Identify which cell holds the provided text, then report its (X, Y) central coordinate. 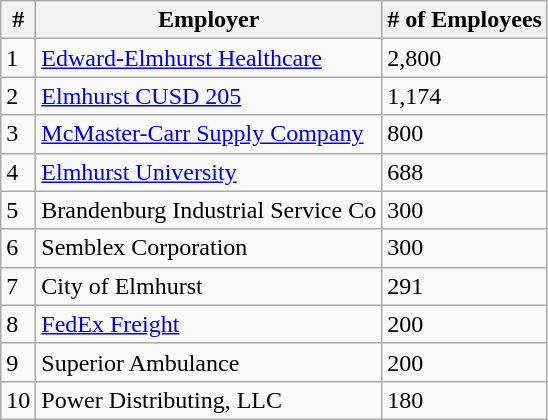
# (18, 20)
800 (465, 134)
1,174 (465, 96)
5 (18, 210)
1 (18, 58)
8 (18, 324)
FedEx Freight (209, 324)
4 (18, 172)
3 (18, 134)
6 (18, 248)
2 (18, 96)
Brandenburg Industrial Service Co (209, 210)
2,800 (465, 58)
Semblex Corporation (209, 248)
Employer (209, 20)
Power Distributing, LLC (209, 400)
291 (465, 286)
City of Elmhurst (209, 286)
180 (465, 400)
10 (18, 400)
9 (18, 362)
Edward-Elmhurst Healthcare (209, 58)
7 (18, 286)
McMaster-Carr Supply Company (209, 134)
688 (465, 172)
Superior Ambulance (209, 362)
Elmhurst CUSD 205 (209, 96)
# of Employees (465, 20)
Elmhurst University (209, 172)
